Pinpoint the cell where the given text exists, returning its [x, y] midpoint coordinate. 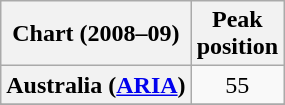
Australia (ARIA) [96, 85]
Peakposition [237, 34]
Chart (2008–09) [96, 34]
55 [237, 85]
